Output the (X, Y) coordinate of the center of the cell containing the given text.  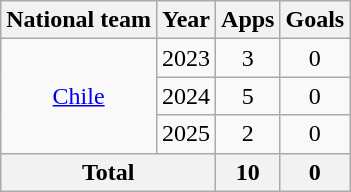
10 (248, 172)
Year (186, 20)
5 (248, 96)
Apps (248, 20)
Total (108, 172)
2 (248, 134)
2025 (186, 134)
Goals (315, 20)
2024 (186, 96)
National team (79, 20)
3 (248, 58)
Chile (79, 96)
2023 (186, 58)
